Find where the given text appears and provide that cell's center as [x, y] coordinate. 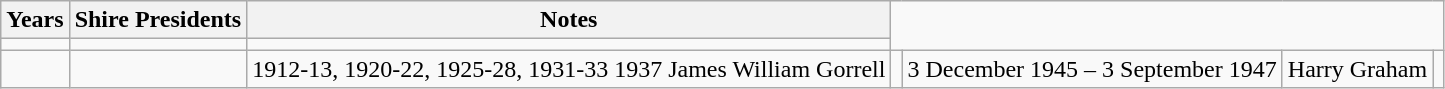
Harry Graham [1357, 69]
Years [35, 20]
Shire Presidents [158, 20]
Notes [569, 20]
1912-13, 1920-22, 1925-28, 1931-33 1937 James William Gorrell [569, 69]
3 December 1945 – 3 September 1947 [1092, 69]
